Output the [x, y] coordinate of the center of the cell containing the given text.  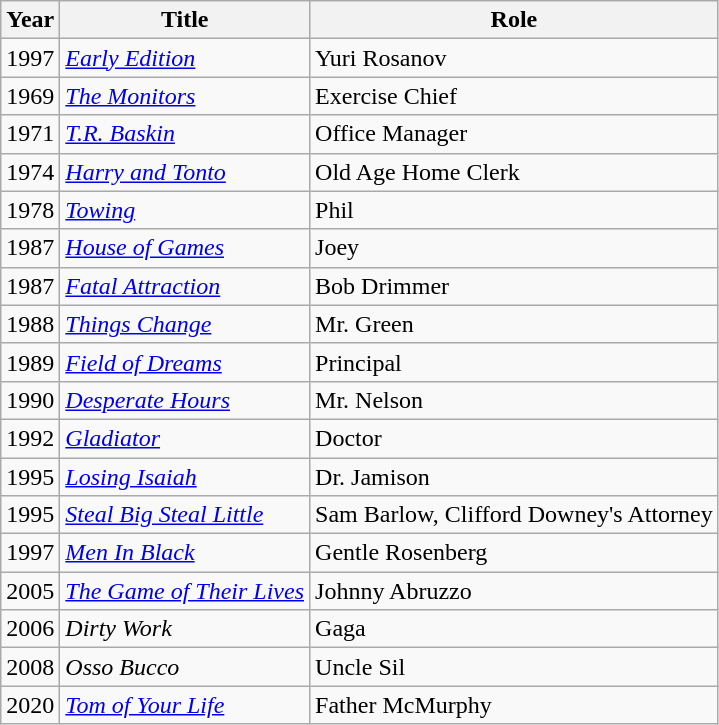
Uncle Sil [514, 667]
Phil [514, 210]
Tom of Your Life [185, 705]
Dirty Work [185, 629]
Early Edition [185, 58]
1974 [30, 172]
Losing Isaiah [185, 477]
2020 [30, 705]
Towing [185, 210]
1989 [30, 362]
Harry and Tonto [185, 172]
Sam Barlow, Clifford Downey's Attorney [514, 515]
Gentle Rosenberg [514, 553]
The Monitors [185, 96]
1969 [30, 96]
Mr. Nelson [514, 400]
Things Change [185, 324]
Father McMurphy [514, 705]
Office Manager [514, 134]
1971 [30, 134]
Gladiator [185, 438]
Osso Bucco [185, 667]
2008 [30, 667]
1978 [30, 210]
Bob Drimmer [514, 286]
Principal [514, 362]
T.R. Baskin [185, 134]
Mr. Green [514, 324]
Doctor [514, 438]
Steal Big Steal Little [185, 515]
Old Age Home Clerk [514, 172]
1988 [30, 324]
Desperate Hours [185, 400]
1992 [30, 438]
Johnny Abruzzo [514, 591]
1990 [30, 400]
2005 [30, 591]
Yuri Rosanov [514, 58]
The Game of Their Lives [185, 591]
Role [514, 20]
Gaga [514, 629]
Title [185, 20]
Field of Dreams [185, 362]
Year [30, 20]
Fatal Attraction [185, 286]
Exercise Chief [514, 96]
House of Games [185, 248]
Joey [514, 248]
Men In Black [185, 553]
2006 [30, 629]
Dr. Jamison [514, 477]
